Provide the [X, Y] coordinate of the cell's center where the given text is located.  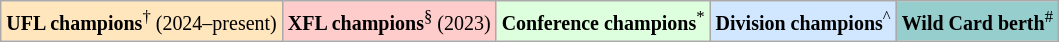
XFL champions§ (2023) [389, 21]
Conference champions* [603, 21]
Wild Card berth# [977, 21]
Division champions^ [803, 21]
UFL champions† (2024–present) [142, 21]
